Search for the cell housing the specified text and yield its (x, y) center coordinate. 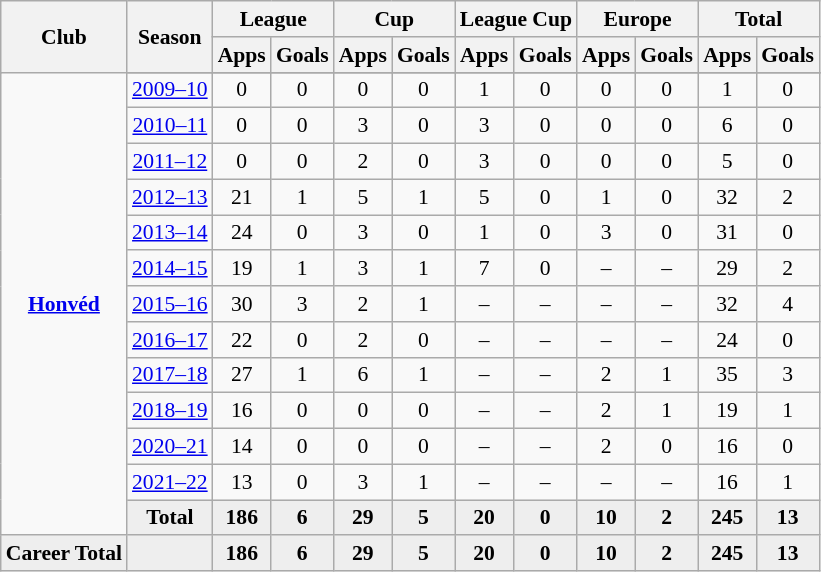
2010–11 (170, 126)
21 (242, 197)
Europe (638, 19)
League (274, 19)
22 (242, 340)
Club (64, 36)
27 (242, 375)
31 (727, 233)
2018–19 (170, 411)
7 (484, 269)
2013–14 (170, 233)
2009–10 (170, 90)
Season (170, 36)
Honvéd (64, 304)
35 (727, 375)
2012–13 (170, 197)
Career Total (64, 554)
14 (242, 447)
2015–16 (170, 304)
30 (242, 304)
2016–17 (170, 340)
2017–18 (170, 375)
2020–21 (170, 447)
2021–22 (170, 482)
2011–12 (170, 162)
2014–15 (170, 269)
4 (788, 304)
League Cup (516, 19)
Cup (394, 19)
